Scan for the cell matching the given text and deliver its [X, Y] coordinate at center. 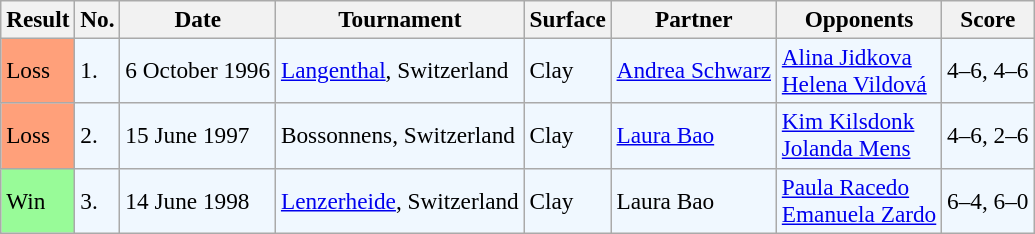
Result [38, 19]
1. [98, 70]
Lenzerheide, Switzerland [400, 200]
Surface [568, 19]
2. [98, 136]
4–6, 4–6 [988, 70]
Langenthal, Switzerland [400, 70]
Win [38, 200]
6–4, 6–0 [988, 200]
Date [198, 19]
Tournament [400, 19]
Kim Kilsdonk Jolanda Mens [858, 136]
14 June 1998 [198, 200]
6 October 1996 [198, 70]
No. [98, 19]
3. [98, 200]
Opponents [858, 19]
Alina Jidkova Helena Vildová [858, 70]
Partner [694, 19]
Paula Racedo Emanuela Zardo [858, 200]
Bossonnens, Switzerland [400, 136]
Score [988, 19]
Andrea Schwarz [694, 70]
4–6, 2–6 [988, 136]
15 June 1997 [198, 136]
